Pinpoint the cell where the given text exists, returning its [X, Y] midpoint coordinate. 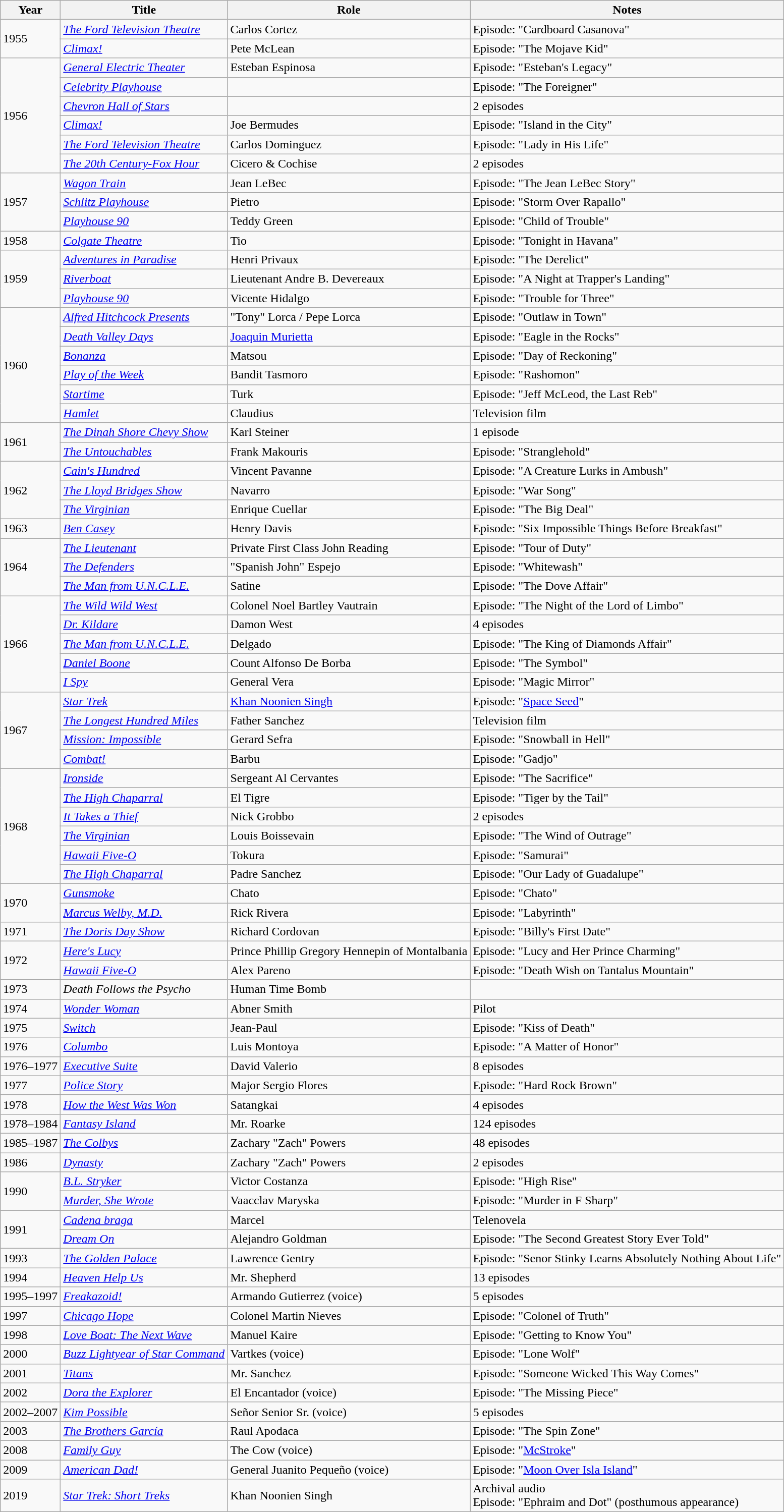
1990 [30, 1191]
8 episodes [627, 1066]
Tokura [349, 855]
Satangkai [349, 1104]
48 episodes [627, 1143]
Tio [349, 241]
Episode: "Cardboard Casanova" [627, 29]
2003 [30, 1431]
Karl Steiner [349, 432]
Hamlet [144, 413]
Celebrity Playhouse [144, 87]
Prince Phillip Gregory Hennepin of Montalbania [349, 951]
The Brothers García [144, 1431]
Episode: "The Jean LeBec Story" [627, 183]
2019 [30, 1495]
Buzz Lightyear of Star Command [144, 1354]
Teddy Green [349, 221]
Henry Davis [349, 528]
1961 [30, 442]
Episode: "A Matter of Honor" [627, 1047]
Armando Gutierrez (voice) [349, 1297]
Telenovela [627, 1220]
Columbo [144, 1047]
Star Trek: Short Treks [144, 1495]
Episode: "The Dove Affair" [627, 586]
Episode: "The Sacrifice" [627, 778]
Navarro [349, 490]
Startime [144, 394]
124 episodes [627, 1124]
Colonel Martin Nieves [349, 1316]
Heaven Help Us [144, 1277]
Here's Lucy [144, 951]
The Lloyd Bridges Show [144, 490]
Episode: "The Night of the Lord of Limbo" [627, 605]
Matsou [349, 356]
Episode: "Lady in His Life" [627, 144]
Episode: "Space Seed" [627, 701]
Henri Privaux [349, 260]
Chato [349, 893]
Executive Suite [144, 1066]
Episode: "The Spin Zone" [627, 1431]
Wagon Train [144, 183]
Jean LeBec [349, 183]
1976 [30, 1047]
Episode: "Moon Over Isla Island" [627, 1470]
Dr. Kildare [144, 625]
1986 [30, 1162]
Jean-Paul [349, 1028]
"Spanish John" Espejo [349, 567]
Private First Class John Reading [349, 547]
Notes [627, 10]
General Electric Theater [144, 68]
Episode: "Eagle in the Rocks" [627, 337]
Colgate Theatre [144, 241]
1968 [30, 826]
Enrique Cuellar [349, 509]
1957 [30, 202]
Gunsmoke [144, 893]
Louis Boissevain [349, 835]
Manuel Kaire [349, 1335]
Bonanza [144, 356]
1963 [30, 528]
2002 [30, 1392]
Frank Makouris [349, 452]
Mission: Impossible [144, 740]
Episode: "Tour of Duty" [627, 547]
Pilot [627, 1009]
Cicero & Cochise [349, 163]
Episode: "Labyrinth" [627, 913]
The Defenders [144, 567]
Mr. Roarke [349, 1124]
Major Sergio Flores [349, 1085]
1960 [30, 365]
1973 [30, 989]
Episode: "Storm Over Rapallo" [627, 202]
Episode: "Murder in F Sharp" [627, 1201]
Episode: "A Night at Trapper's Landing" [627, 279]
1991 [30, 1229]
Combat! [144, 759]
1994 [30, 1277]
The Dinah Shore Chevy Show [144, 432]
The Longest Hundred Miles [144, 720]
1970 [30, 903]
General Juanito Pequeño (voice) [349, 1470]
Damon West [349, 625]
Episode: "Day of Reckoning" [627, 356]
Gerard Sefra [349, 740]
Episode: "Island in the City" [627, 125]
1962 [30, 490]
Episode: "Child of Trouble" [627, 221]
El Encantador (voice) [349, 1392]
Rick Rivera [349, 913]
Lieutenant Andre B. Devereaux [349, 279]
Pietro [349, 202]
Kim Possible [144, 1412]
B.L. Stryker [144, 1182]
1978 [30, 1104]
Star Trek [144, 701]
1974 [30, 1009]
Joaquin Murietta [349, 337]
Episode: "Hard Rock Brown" [627, 1085]
Alejandro Goldman [349, 1239]
Ironside [144, 778]
The Untouchables [144, 452]
Play of the Week [144, 375]
Marcus Welby, M.D. [144, 913]
Episode: "Lucy and Her Prince Charming" [627, 951]
Daniel Boone [144, 663]
Esteban Espinosa [349, 68]
Wonder Woman [144, 1009]
Mr. Shepherd [349, 1277]
It Takes a Thief [144, 816]
Ben Casey [144, 528]
Human Time Bomb [349, 989]
Riverboat [144, 279]
Mr. Sanchez [349, 1373]
Episode: "The Mojave Kid" [627, 48]
Dynasty [144, 1162]
Episode: "Six Impossible Things Before Breakfast" [627, 528]
Chicago Hope [144, 1316]
1 episode [627, 432]
1966 [30, 644]
Delgado [349, 644]
Fantasy Island [144, 1124]
Episode: "Billy's First Date" [627, 932]
Episode: "The King of Diamonds Affair" [627, 644]
2008 [30, 1450]
2002–2007 [30, 1412]
1978–1984 [30, 1124]
Satine [349, 586]
Episode: "The Second Greatest Story Ever Told" [627, 1239]
Richard Cordovan [349, 932]
Vincent Pavanne [349, 471]
1967 [30, 730]
1955 [30, 39]
Titans [144, 1373]
Victor Costanza [349, 1182]
Abner Smith [349, 1009]
How the West Was Won [144, 1104]
13 episodes [627, 1277]
Sergeant Al Cervantes [349, 778]
2001 [30, 1373]
Episode: "Lone Wolf" [627, 1354]
1995–1997 [30, 1297]
Switch [144, 1028]
I Spy [144, 682]
Episode: "A Creature Lurks in Ambush" [627, 471]
Episode: "Whitewash" [627, 567]
Episode: "Snowball in Hell" [627, 740]
2000 [30, 1354]
Title [144, 10]
1975 [30, 1028]
Episode: "Death Wish on Tantalus Mountain" [627, 970]
Carlos Dominguez [349, 144]
Episode: "Stranglehold" [627, 452]
Episode: "War Song" [627, 490]
General Vera [349, 682]
Claudius [349, 413]
Alfred Hitchcock Presents [144, 317]
2009 [30, 1470]
Episode: "Colonel of Truth" [627, 1316]
Count Alfonso De Borba [349, 663]
Bandit Tasmoro [349, 375]
Role [349, 10]
Marcel [349, 1220]
Cain's Hundred [144, 471]
Episode: "Trouble for Three" [627, 298]
Episode: "The Foreigner" [627, 87]
1956 [30, 116]
Alex Pareno [349, 970]
David Valerio [349, 1066]
Joe Bermudes [349, 125]
Episode: "Tiger by the Tail" [627, 797]
1976–1977 [30, 1066]
Episode: "Magic Mirror" [627, 682]
1959 [30, 279]
Police Story [144, 1085]
Episode: "High Rise" [627, 1182]
Turk [349, 394]
Nick Grobbo [349, 816]
Chevron Hall of Stars [144, 106]
Episode: "McStroke" [627, 1450]
Dora the Explorer [144, 1392]
Episode: "The Derelict" [627, 260]
The 20th Century-Fox Hour [144, 163]
Episode: "Jeff McLeod, the Last Reb" [627, 394]
Lawrence Gentry [349, 1258]
The Golden Palace [144, 1258]
Year [30, 10]
Adventures in Paradise [144, 260]
Episode: "The Wind of Outrage" [627, 835]
Schlitz Playhouse [144, 202]
Love Boat: The Next Wave [144, 1335]
The Doris Day Show [144, 932]
Episode: "Chato" [627, 893]
Episode: "Kiss of Death" [627, 1028]
Episode: "The Symbol" [627, 663]
The Wild Wild West [144, 605]
"Tony" Lorca / Pepe Lorca [349, 317]
Vartkes (voice) [349, 1354]
Archival audioEpisode: "Ephraim and Dot" (posthumous appearance) [627, 1495]
Murder, She Wrote [144, 1201]
Episode: "The Big Deal" [627, 509]
1971 [30, 932]
Family Guy [144, 1450]
Vicente Hidalgo [349, 298]
1972 [30, 961]
Colonel Noel Bartley Vautrain [349, 605]
Raul Apodaca [349, 1431]
The Cow (voice) [349, 1450]
1958 [30, 241]
Luis Montoya [349, 1047]
Episode: "Outlaw in Town" [627, 317]
Señor Senior Sr. (voice) [349, 1412]
Episode: "Our Lady of Guadalupe" [627, 874]
The Lieutenant [144, 547]
1998 [30, 1335]
Father Sanchez [349, 720]
1964 [30, 567]
1993 [30, 1258]
Episode: "Rashomon" [627, 375]
Episode: "Getting to Know You" [627, 1335]
Episode: "Gadjo" [627, 759]
Dream On [144, 1239]
Episode: "Samurai" [627, 855]
Carlos Cortez [349, 29]
Episode: "The Missing Piece" [627, 1392]
Death Valley Days [144, 337]
Death Follows the Psycho [144, 989]
El Tigre [349, 797]
Episode: "Esteban's Legacy" [627, 68]
Pete McLean [349, 48]
1997 [30, 1316]
The Colbys [144, 1143]
American Dad! [144, 1470]
Cadena braga [144, 1220]
Barbu [349, 759]
Episode: "Tonight in Havana" [627, 241]
Episode: "Someone Wicked This Way Comes" [627, 1373]
Freakazoid! [144, 1297]
1985–1987 [30, 1143]
Padre Sanchez [349, 874]
Episode: "Senor Stinky Learns Absolutely Nothing About Life" [627, 1258]
1977 [30, 1085]
Vaacclav Maryska [349, 1201]
